From the cell containing the given text, extract its center point as [x, y] coordinate. 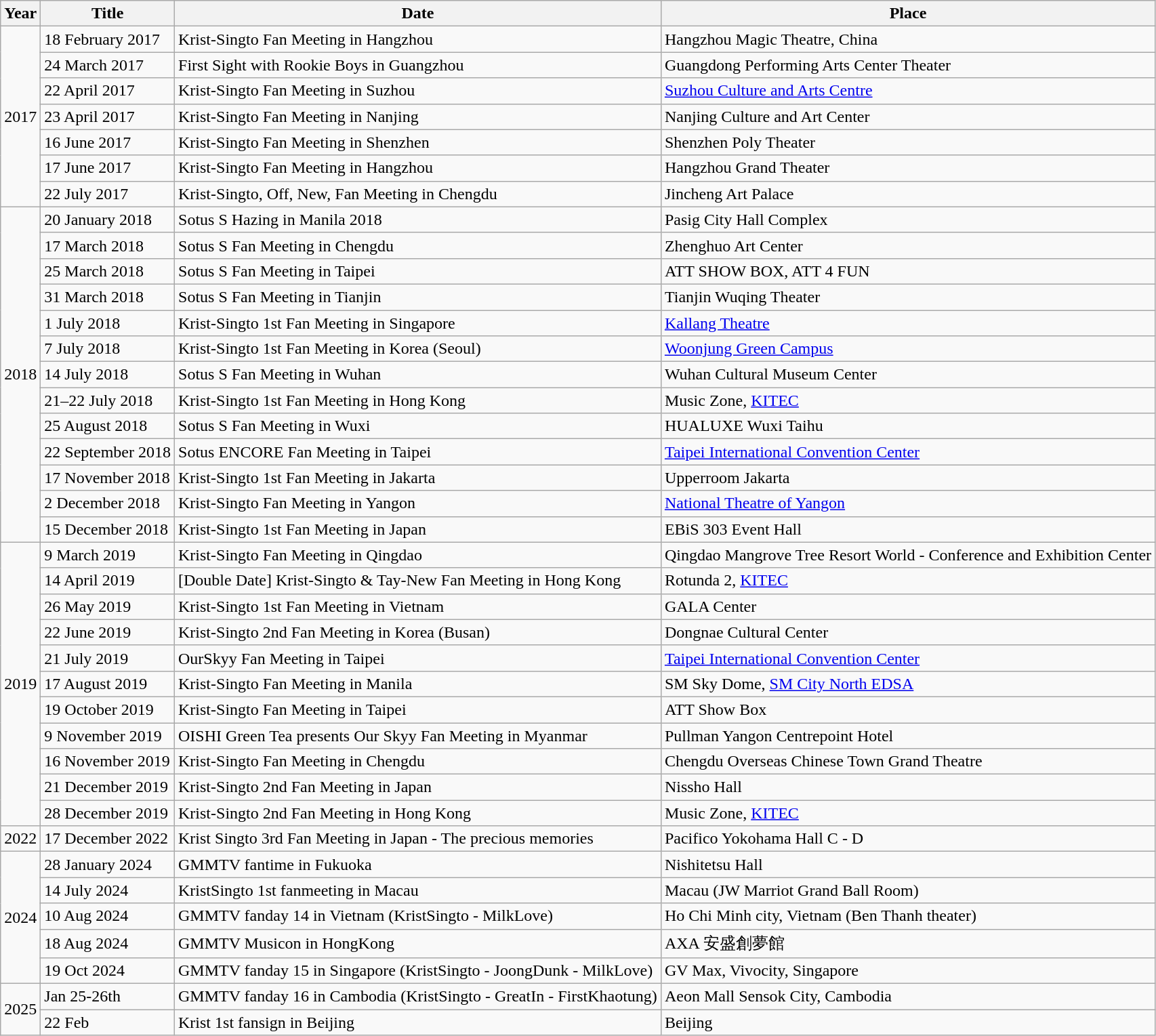
15 December 2018 [108, 529]
10 Aug 2024 [108, 916]
2017 [20, 117]
14 July 2024 [108, 890]
17 June 2017 [108, 168]
Ho Chi Minh city, Vietnam (Ben Thanh theater) [908, 916]
7 July 2018 [108, 349]
Krist-Singto Fan Meeting in Nanjing [418, 117]
1 July 2018 [108, 323]
25 March 2018 [108, 271]
Krist-Singto 2nd Fan Meeting in Korea (Busan) [418, 632]
Zhenghuo Art Center [908, 245]
HUALUXE Wuxi Taihu [908, 426]
ATT Show Box [908, 709]
22 June 2019 [108, 632]
21–22 July 2018 [108, 400]
OISHI Green Tea presents Our Skyy Fan Meeting in Myanmar [418, 735]
Dongnae Cultural Center [908, 632]
Chengdu Overseas Chinese Town Grand Theatre [908, 762]
2019 [20, 684]
Rotunda 2, KITEC [908, 581]
22 September 2018 [108, 452]
Sotus ENCORE Fan Meeting in Taipei [418, 452]
9 November 2019 [108, 735]
Krist-Singto Fan Meeting in Suzhou [418, 91]
2022 [20, 839]
26 May 2019 [108, 606]
Shenzhen Poly Theater [908, 142]
Krist-Singto 1st Fan Meeting in Japan [418, 529]
Krist-Singto Fan Meeting in Taipei [418, 709]
20 January 2018 [108, 220]
2 December 2018 [108, 503]
Hangzhou Grand Theater [908, 168]
28 December 2019 [108, 813]
Beijing [908, 1022]
2025 [20, 1010]
Date [418, 14]
28 January 2024 [108, 865]
Krist-Singto 1st Fan Meeting in Jakarta [418, 478]
Sotus S Fan Meeting in Tianjin [418, 297]
19 Oct 2024 [108, 971]
Krist-Singto Fan Meeting in Qingdao [418, 555]
Krist-Singto 1st Fan Meeting in Vietnam [418, 606]
GMMTV fantime in Fukuoka [418, 865]
First Sight with Rookie Boys in Guangzhou [418, 65]
GMMTV fanday 16 in Cambodia (KristSingto - GreatIn - FirstKhaotung) [418, 997]
National Theatre of Yangon [908, 503]
Jan 25-26th [108, 997]
GMMTV fanday 15 in Singapore (KristSingto - JoongDunk - MilkLove) [418, 971]
23 April 2017 [108, 117]
OurSkyy Fan Meeting in Taipei [418, 658]
SM Sky Dome, SM City North EDSA [908, 684]
Pacifico Yokohama Hall C - D [908, 839]
16 November 2019 [108, 762]
Pasig City Hall Complex [908, 220]
Nissho Hall [908, 787]
Krist 1st fansign in Beijing [418, 1022]
KristSingto 1st fanmeeting in Macau [418, 890]
Krist-Singto Fan Meeting in Shenzhen [418, 142]
Krist-Singto 2nd Fan Meeting in Japan [418, 787]
Woonjung Green Campus [908, 349]
31 March 2018 [108, 297]
[Double Date] Krist-Singto & Tay-New Fan Meeting in Hong Kong [418, 581]
EBiS 303 Event Hall [908, 529]
Title [108, 14]
25 August 2018 [108, 426]
9 March 2019 [108, 555]
21 December 2019 [108, 787]
Krist-Singto 1st Fan Meeting in Hong Kong [418, 400]
GMMTV Musicon in HongKong [418, 943]
18 Aug 2024 [108, 943]
Upperroom Jakarta [908, 478]
14 April 2019 [108, 581]
22 April 2017 [108, 91]
Krist-Singto, Off, New, Fan Meeting in Chengdu [418, 194]
24 March 2017 [108, 65]
GMMTV fanday 14 in Vietnam (KristSingto - MilkLove) [418, 916]
22 Feb [108, 1022]
18 February 2017 [108, 39]
Place [908, 14]
17 December 2022 [108, 839]
21 July 2019 [108, 658]
Year [20, 14]
Sotus S Fan Meeting in Chengdu [418, 245]
Suzhou Culture and Arts Centre [908, 91]
2018 [20, 374]
Sotus S Fan Meeting in Taipei [418, 271]
19 October 2019 [108, 709]
Krist-Singto Fan Meeting in Manila [418, 684]
Kallang Theatre [908, 323]
Wuhan Cultural Museum Center [908, 375]
Pullman Yangon Centrepoint Hotel [908, 735]
Sotus S Hazing in Manila 2018 [418, 220]
Krist-Singto 1st Fan Meeting in Singapore [418, 323]
Krist-Singto 1st Fan Meeting in Korea (Seoul) [418, 349]
Krist-Singto Fan Meeting in Yangon [418, 503]
14 July 2018 [108, 375]
2024 [20, 917]
Aeon Mall Sensok City, Cambodia [908, 997]
Nanjing Culture and Art Center [908, 117]
Macau (JW Marriot Grand Ball Room) [908, 890]
Guangdong Performing Arts Center Theater [908, 65]
AXA 安盛創夢館 [908, 943]
22 July 2017 [108, 194]
Jincheng Art Palace [908, 194]
GALA Center [908, 606]
Tianjin Wuqing Theater [908, 297]
ATT SHOW BOX, ATT 4 FUN [908, 271]
Krist-Singto Fan Meeting in Chengdu [418, 762]
Krist-Singto 2nd Fan Meeting in Hong Kong [418, 813]
17 August 2019 [108, 684]
Krist Singto 3rd Fan Meeting in Japan - The precious memories [418, 839]
Sotus S Fan Meeting in Wuhan [418, 375]
17 March 2018 [108, 245]
Hangzhou Magic Theatre, China [908, 39]
Sotus S Fan Meeting in Wuxi [418, 426]
Nishitetsu Hall [908, 865]
16 June 2017 [108, 142]
17 November 2018 [108, 478]
GV Max, Vivocity, Singapore [908, 971]
Qingdao Mangrove Tree Resort World - Conference and Exhibition Center [908, 555]
